Return the [x, y] coordinate for the center point of the cell that contains the specified text.  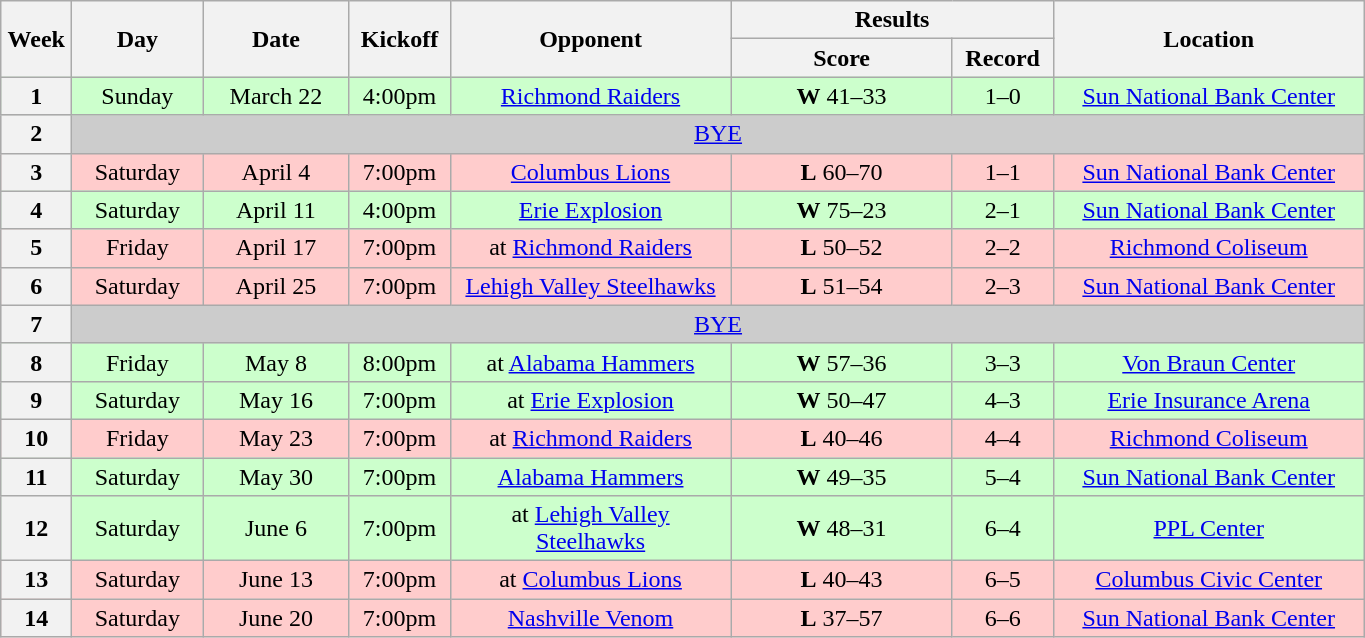
11 [36, 477]
Record [1002, 58]
PPL Center [1208, 528]
at Alabama Hammers [590, 362]
L 60–70 [842, 172]
4–4 [1002, 438]
7 [36, 324]
2–1 [1002, 210]
8:00pm [400, 362]
3 [36, 172]
12 [36, 528]
April 4 [276, 172]
1–0 [1002, 96]
April 17 [276, 248]
6–6 [1002, 618]
Erie Explosion [590, 210]
9 [36, 400]
Kickoff [400, 39]
13 [36, 580]
Score [842, 58]
W 49–35 [842, 477]
Week [36, 39]
Results [892, 20]
March 22 [276, 96]
Opponent [590, 39]
June 20 [276, 618]
6–4 [1002, 528]
Erie Insurance Arena [1208, 400]
Location [1208, 39]
at Erie Explosion [590, 400]
May 8 [276, 362]
4 [36, 210]
Date [276, 39]
L 37–57 [842, 618]
6–5 [1002, 580]
at Lehigh Valley Steelhawks [590, 528]
2–2 [1002, 248]
1–1 [1002, 172]
10 [36, 438]
6 [36, 286]
5–4 [1002, 477]
5 [36, 248]
at Columbus Lions [590, 580]
W 48–31 [842, 528]
4–3 [1002, 400]
W 41–33 [842, 96]
Von Braun Center [1208, 362]
14 [36, 618]
May 30 [276, 477]
April 11 [276, 210]
2–3 [1002, 286]
Richmond Raiders [590, 96]
1 [36, 96]
May 16 [276, 400]
Columbus Lions [590, 172]
Alabama Hammers [590, 477]
8 [36, 362]
Sunday [138, 96]
Columbus Civic Center [1208, 580]
2 [36, 134]
L 50–52 [842, 248]
Day [138, 39]
Nashville Venom [590, 618]
May 23 [276, 438]
April 25 [276, 286]
L 40–46 [842, 438]
3–3 [1002, 362]
Lehigh Valley Steelhawks [590, 286]
W 57–36 [842, 362]
W 50–47 [842, 400]
L 40–43 [842, 580]
June 13 [276, 580]
L 51–54 [842, 286]
W 75–23 [842, 210]
June 6 [276, 528]
